Return the (X, Y) coordinate for the center point of the cell that contains the specified text.  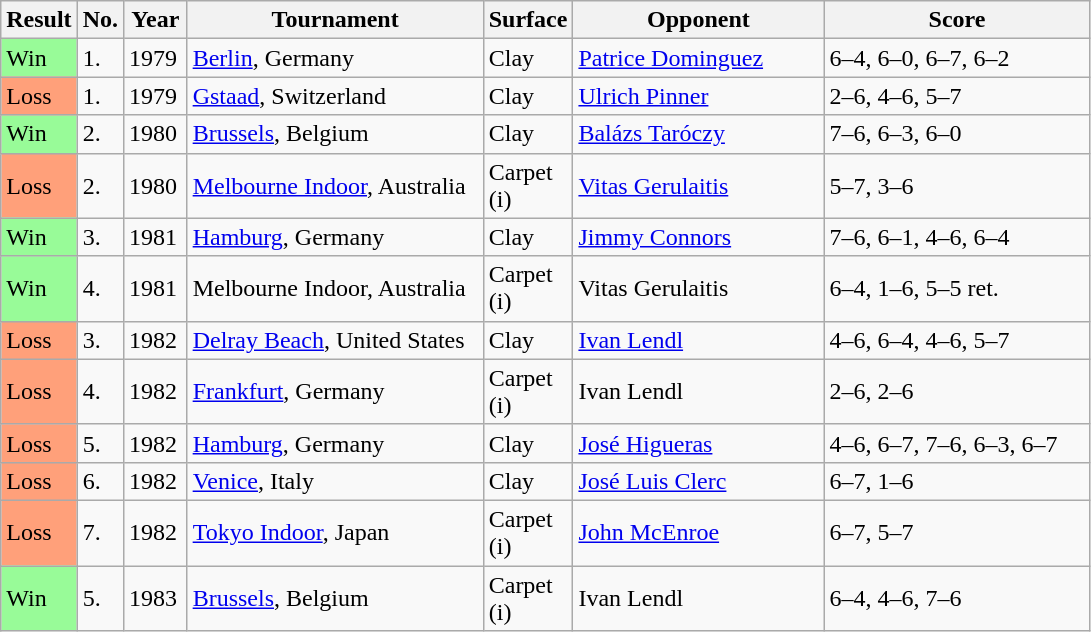
7–6, 6–1, 4–6, 6–4 (957, 237)
6–7, 1–6 (957, 481)
John McEnroe (698, 532)
5–7, 3–6 (957, 186)
Tournament (335, 20)
Gstaad, Switzerland (335, 96)
Score (957, 20)
7. (100, 532)
Frankfurt, Germany (335, 392)
Year (156, 20)
José Higueras (698, 443)
Jimmy Connors (698, 237)
6–4, 6–0, 6–7, 6–2 (957, 58)
6–4, 1–6, 5–5 ret. (957, 288)
Opponent (698, 20)
Ulrich Pinner (698, 96)
4–6, 6–7, 7–6, 6–3, 6–7 (957, 443)
1983 (156, 598)
6. (100, 481)
Surface (528, 20)
7–6, 6–3, 6–0 (957, 134)
Tokyo Indoor, Japan (335, 532)
6–4, 4–6, 7–6 (957, 598)
2–6, 2–6 (957, 392)
Result (39, 20)
2–6, 4–6, 5–7 (957, 96)
4–6, 6–4, 4–6, 5–7 (957, 340)
José Luis Clerc (698, 481)
6–7, 5–7 (957, 532)
No. (100, 20)
Venice, Italy (335, 481)
Berlin, Germany (335, 58)
Balázs Taróczy (698, 134)
Delray Beach, United States (335, 340)
Patrice Dominguez (698, 58)
